Find where the given text appears and provide that cell's center as (x, y) coordinate. 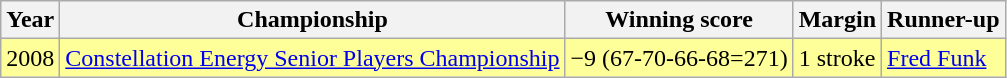
Winning score (679, 20)
−9 (67-70-66-68=271) (679, 58)
Fred Funk (944, 58)
Year (30, 20)
Runner-up (944, 20)
1 stroke (837, 58)
2008 (30, 58)
Margin (837, 20)
Constellation Energy Senior Players Championship (312, 58)
Championship (312, 20)
